Extract the [X, Y] coordinate from the center of the cell holding the provided text.  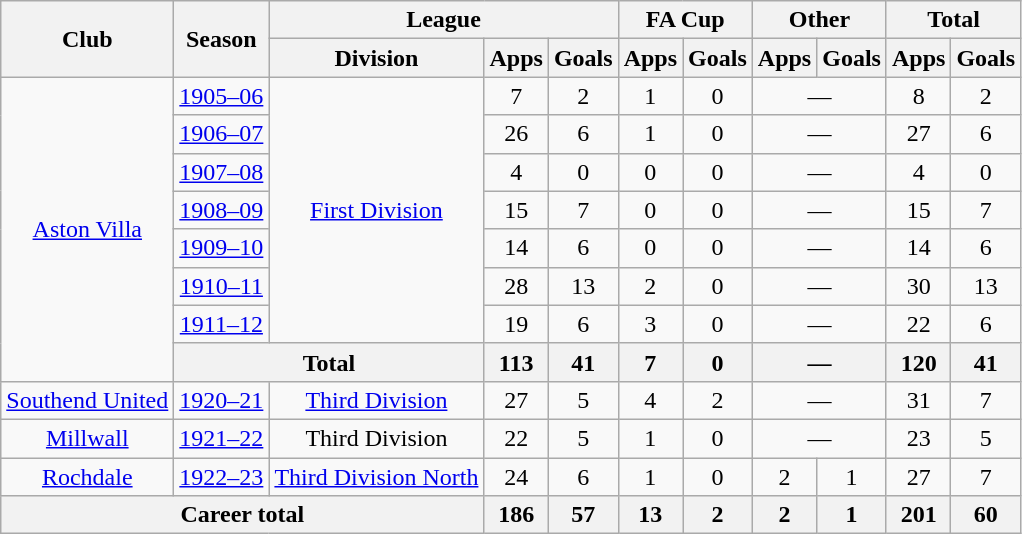
Rochdale [88, 477]
60 [986, 515]
1905–06 [222, 96]
120 [918, 362]
Club [88, 39]
19 [516, 324]
3 [650, 324]
1909–10 [222, 248]
Southend United [88, 400]
26 [516, 134]
1921–22 [222, 438]
1911–12 [222, 324]
186 [516, 515]
8 [918, 96]
30 [918, 286]
57 [583, 515]
113 [516, 362]
FA Cup [685, 20]
Division [376, 58]
31 [918, 400]
Third Division North [376, 477]
1922–23 [222, 477]
Other [819, 20]
Season [222, 39]
28 [516, 286]
League [444, 20]
Career total [242, 515]
1908–09 [222, 210]
23 [918, 438]
1906–07 [222, 134]
24 [516, 477]
201 [918, 515]
Aston Villa [88, 229]
Millwall [88, 438]
First Division [376, 210]
1907–08 [222, 172]
1910–11 [222, 286]
1920–21 [222, 400]
